From the cell containing the given text, extract its center point as [X, Y] coordinate. 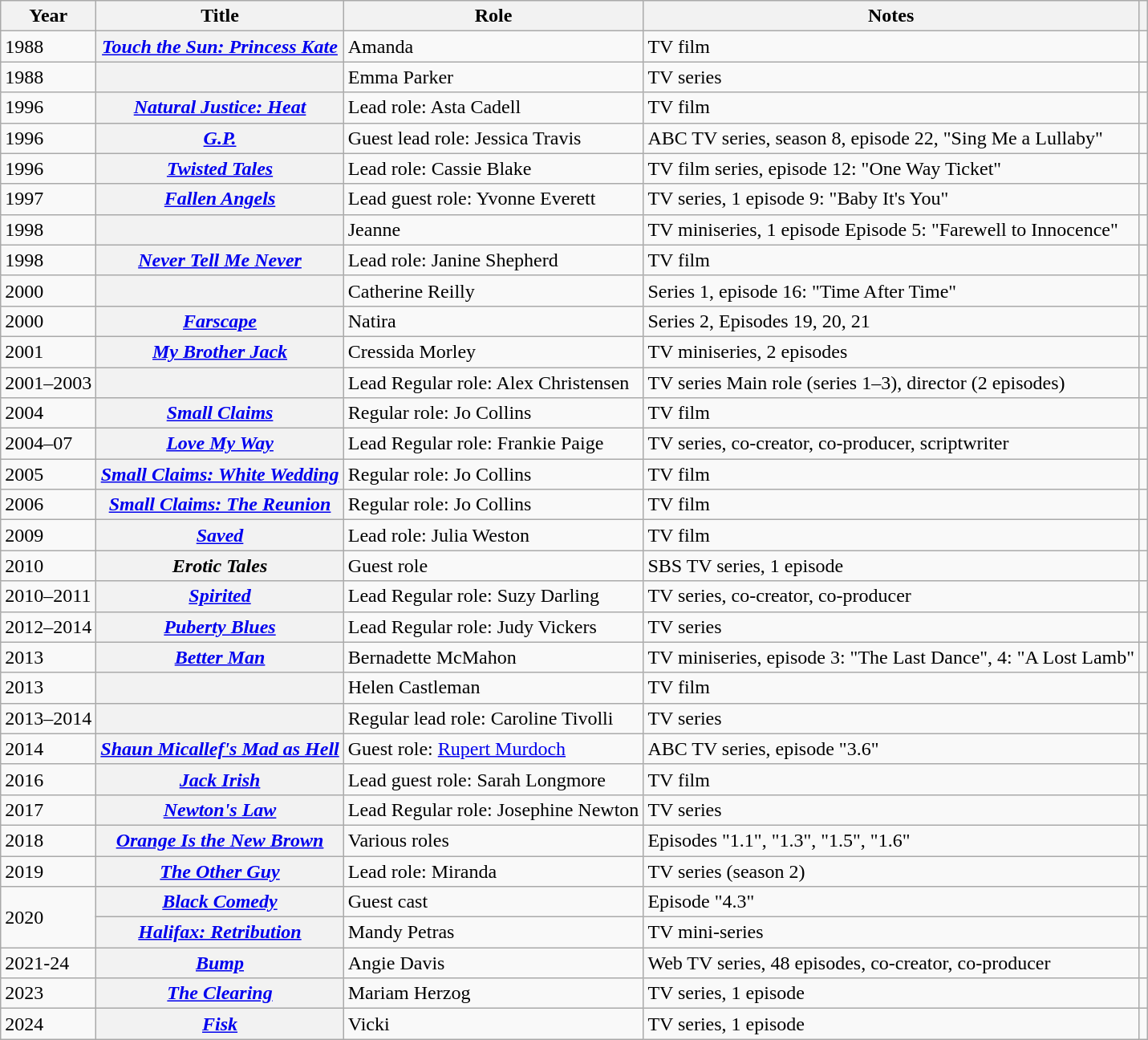
Lead role: Cassie Blake [493, 169]
Natira [493, 321]
Mariam Herzog [493, 993]
Web TV series, 48 episodes, co-creator, co-producer [891, 963]
Jeanne [493, 230]
TV miniseries, 1 episode Episode 5: "Farewell to Innocence" [891, 230]
2021-24 [48, 963]
Guest lead role: Jessica Travis [493, 138]
2013–2014 [48, 718]
2001 [48, 351]
Jack Irish [220, 779]
2006 [48, 505]
Saved [220, 535]
TV series (season 2) [891, 871]
2014 [48, 749]
Orange Is the New Brown [220, 840]
Vicki [493, 1024]
Emma Parker [493, 77]
2004–07 [48, 444]
Better Man [220, 657]
2005 [48, 474]
1997 [48, 199]
Lead role: Julia Weston [493, 535]
G.P. [220, 138]
Touch the Sun: Princess Kate [220, 47]
Lead Regular role: Josephine Newton [493, 810]
TV miniseries, episode 3: "The Last Dance", 4: "A Lost Lamb" [891, 657]
Cressida Morley [493, 351]
SBS TV series, 1 episode [891, 566]
2010–2011 [48, 596]
Fisk [220, 1024]
Black Comedy [220, 902]
Farscape [220, 321]
Lead Regular role: Judy Vickers [493, 627]
Amanda [493, 47]
Fallen Angels [220, 199]
Love My Way [220, 444]
TV series Main role (series 1–3), director (2 episodes) [891, 383]
Role [493, 16]
Erotic Tales [220, 566]
ABC TV series, episode "3.6" [891, 749]
My Brother Jack [220, 351]
Natural Justice: Heat [220, 108]
Halifax: Retribution [220, 932]
2019 [48, 871]
Series 2, Episodes 19, 20, 21 [891, 321]
Guest role: Rupert Murdoch [493, 749]
2016 [48, 779]
Lead guest role: Sarah Longmore [493, 779]
Lead guest role: Yvonne Everett [493, 199]
Spirited [220, 596]
2018 [48, 840]
TV mini-series [891, 932]
Various roles [493, 840]
2010 [48, 566]
Lead Regular role: Alex Christensen [493, 383]
Year [48, 16]
Small Claims [220, 413]
Episodes "1.1", "1.3", "1.5", "1.6" [891, 840]
Small Claims: White Wedding [220, 474]
Lead role: Miranda [493, 871]
2023 [48, 993]
2009 [48, 535]
2017 [48, 810]
ABC TV series, season 8, episode 22, "Sing Me a Lullaby" [891, 138]
The Other Guy [220, 871]
Shaun Micallef's Mad as Hell [220, 749]
Helen Castleman [493, 688]
Angie Davis [493, 963]
Title [220, 16]
TV series, co-creator, co-producer [891, 596]
Lead role: Asta Cadell [493, 108]
2012–2014 [48, 627]
Guest role [493, 566]
Mandy Petras [493, 932]
Regular lead role: Caroline Tivolli [493, 718]
Notes [891, 16]
Small Claims: The Reunion [220, 505]
The Clearing [220, 993]
2020 [48, 917]
Series 1, episode 16: "Time After Time" [891, 290]
Catherine Reilly [493, 290]
Lead Regular role: Suzy Darling [493, 596]
2004 [48, 413]
TV series, 1 episode 9: "Baby It's You" [891, 199]
Twisted Tales [220, 169]
Bump [220, 963]
TV miniseries, 2 episodes [891, 351]
2001–2003 [48, 383]
Bernadette McMahon [493, 657]
Episode "4.3" [891, 902]
TV film series, episode 12: "One Way Ticket" [891, 169]
Lead Regular role: Frankie Paige [493, 444]
Guest cast [493, 902]
TV series, co-creator, co-producer, scriptwriter [891, 444]
Lead role: Janine Shepherd [493, 260]
Newton's Law [220, 810]
Puberty Blues [220, 627]
2024 [48, 1024]
Never Tell Me Never [220, 260]
